Output the [x, y] coordinate of the center of the cell containing the given text.  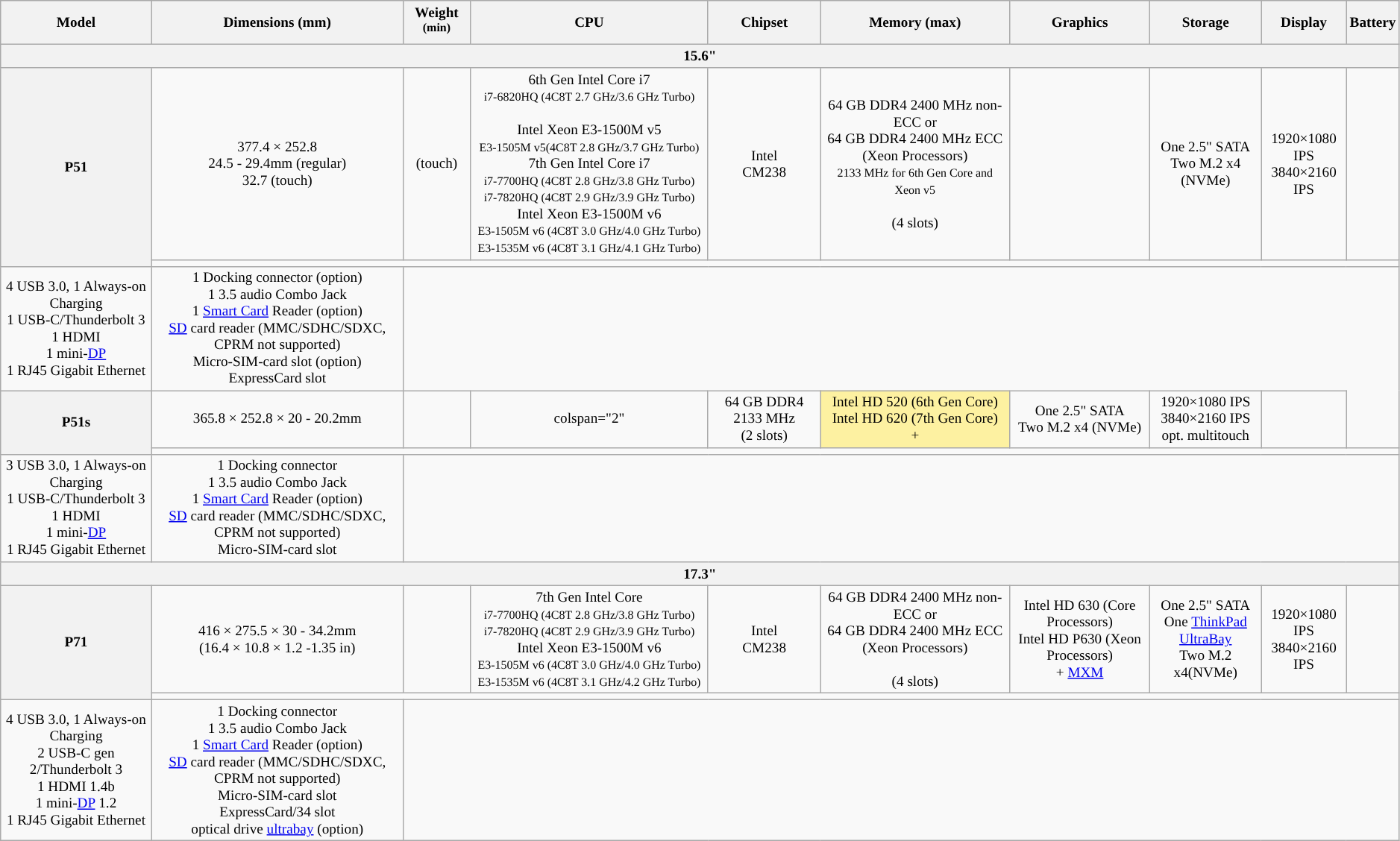
Chipset [764, 22]
1920×1080 IPS 3840×2160 IPS [1304, 639]
1 Docking connector 1 3.5 audio Combo Jack 1 Smart Card Reader (option) SD card reader (MMC/SDHC/SDXC, CPRM not supported) Micro-SIM-card slot [277, 508]
Display [1304, 22]
64 GB DDR4 2400 MHz non-ECC or64 GB DDR4 2400 MHz ECC (Xeon Processors)(4 slots) [915, 639]
CPU [589, 22]
Battery [1372, 22]
Intel HD 520 (6th Gen Core) Intel HD 620 (7th Gen Core) + [915, 419]
Intel HD 630 (Core Processors) Intel HD P630 (Xeon Processors) + MXM [1080, 639]
15.6" [700, 57]
1920×1080 IPS3840×2160 IPS [1304, 164]
64 GB DDR4 2400 MHz non-ECC or64 GB DDR4 2400 MHz ECC (Xeon Processors) 2133 MHz for 6th Gen Core and Xeon v5(4 slots) [915, 164]
P51 [76, 167]
377.4 × 252.824.5 - 29.4mm (regular) 32.7 (touch) [277, 164]
1920×1080 IPS 3840×2160 IPS opt. multitouch [1205, 419]
64 GB DDR4 2133 MHz (2 slots) [764, 419]
Graphics [1080, 22]
3 USB 3.0, 1 Always-on Charging 1 USB-C/Thunderbolt 3 1 HDMI 1 mini-DP 1 RJ45 Gigabit Ethernet [76, 508]
Model [76, 22]
4 USB 3.0, 1 Always-on Charging 2 USB-C gen 2/Thunderbolt 3 1 HDMI 1.4b 1 mini-DP 1.2 1 RJ45 Gigabit Ethernet [76, 769]
P51s [76, 423]
4 USB 3.0, 1 Always-on Charging 1 USB-C/Thunderbolt 31 HDMI 1 mini-DP 1 RJ45 Gigabit Ethernet [76, 328]
Dimensions (mm) [277, 22]
365.8 × 252.8 × 20 - 20.2mm [277, 419]
(touch) [436, 164]
One 2.5" SATA One ThinkPad UltraBay Two M.2 x4(NVMe) [1205, 639]
P71 [76, 643]
colspan="2" [589, 419]
Storage [1205, 22]
Memory (max) [915, 22]
416 × 275.5 × 30 - 34.2mm (16.4 × 10.8 × 1.2 -1.35 in) [277, 639]
Weight (min) [436, 22]
17.3" [700, 574]
